Provide the [x, y] coordinate of the cell's center where the given text is located.  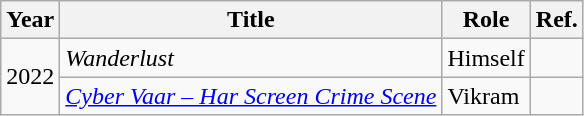
Cyber Vaar – Har Screen Crime Scene [251, 96]
Ref. [556, 20]
Title [251, 20]
Vikram [486, 96]
Wanderlust [251, 58]
Role [486, 20]
2022 [30, 77]
Year [30, 20]
Himself [486, 58]
